Find where the given text appears and provide that cell's center as [x, y] coordinate. 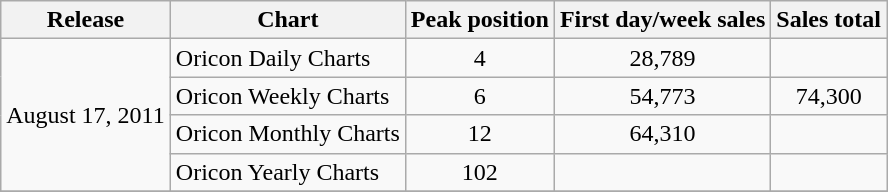
12 [480, 134]
74,300 [829, 96]
Oricon Monthly Charts [288, 134]
Oricon Daily Charts [288, 58]
4 [480, 58]
Sales total [829, 20]
54,773 [662, 96]
Peak position [480, 20]
Oricon Weekly Charts [288, 96]
August 17, 2011 [86, 115]
28,789 [662, 58]
Oricon Yearly Charts [288, 172]
First day/week sales [662, 20]
Release [86, 20]
64,310 [662, 134]
102 [480, 172]
Chart [288, 20]
6 [480, 96]
